Return the [X, Y] coordinate for the center point of the cell that contains the specified text.  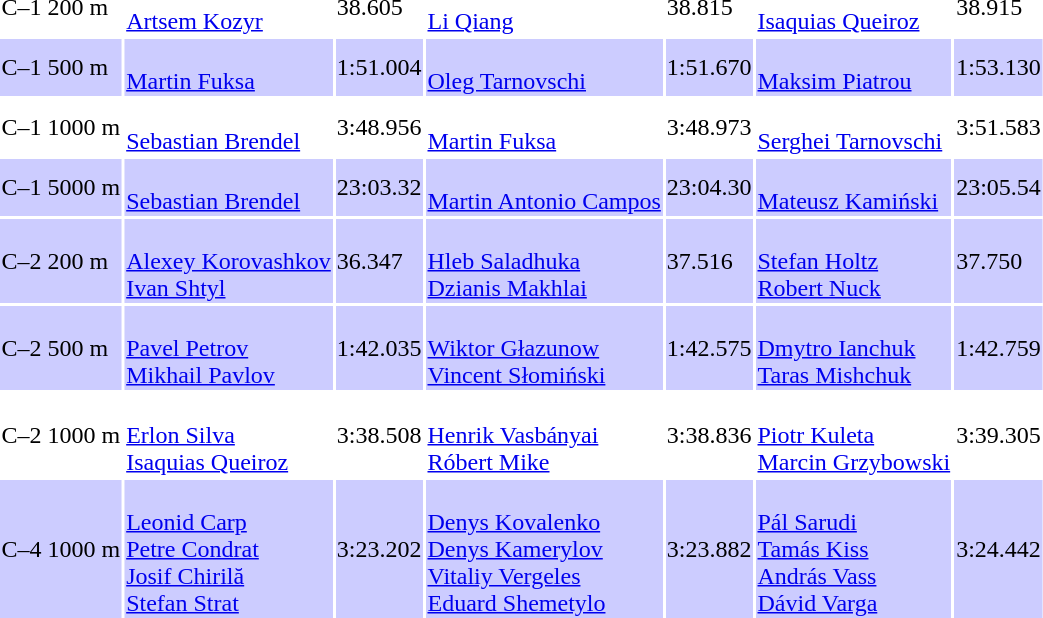
Erlon SilvaIsaquias Queiroz [229, 435]
Alexey KorovashkovIvan Shtyl [229, 261]
C–1 5000 m [61, 188]
1:42.035 [379, 348]
3:48.956 [379, 128]
37.750 [999, 261]
C–1 1000 m [61, 128]
Dmytro IanchukTaras Mishchuk [854, 348]
Wiktor GłazunowVincent Słomiński [544, 348]
Hleb SaladhukaDzianis Makhlai [544, 261]
1:51.004 [379, 68]
C–2 500 m [61, 348]
Martin Antonio Campos [544, 188]
1:53.130 [999, 68]
Henrik VasbányaiRóbert Mike [544, 435]
C–2 200 m [61, 261]
3:39.305 [999, 435]
23:05.54 [999, 188]
3:24.442 [999, 549]
Maksim Piatrou [854, 68]
3:23.202 [379, 549]
Pál SarudiTamás KissAndrás VassDávid Varga [854, 549]
37.516 [709, 261]
23:04.30 [709, 188]
23:03.32 [379, 188]
Mateusz Kamiński [854, 188]
3:38.508 [379, 435]
Pavel PetrovMikhail Pavlov [229, 348]
1:51.670 [709, 68]
Leonid CarpPetre CondratJosif ChirilăStefan Strat [229, 549]
36.347 [379, 261]
3:51.583 [999, 128]
3:23.882 [709, 549]
C–1 500 m [61, 68]
1:42.575 [709, 348]
Stefan HoltzRobert Nuck [854, 261]
Piotr KuletaMarcin Grzybowski [854, 435]
3:48.973 [709, 128]
Denys KovalenkoDenys KamerylovVitaliy VergelesEduard Shemetylo [544, 549]
3:38.836 [709, 435]
C–2 1000 m [61, 435]
C–4 1000 m [61, 549]
Serghei Tarnovschi [854, 128]
1:42.759 [999, 348]
Oleg Tarnovschi [544, 68]
